Detect which cell encompasses the target text, then output its [X, Y] center coordinate. 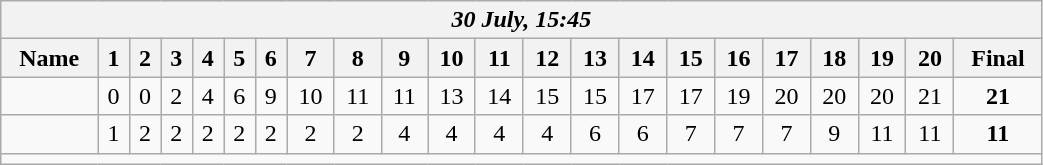
30 July, 15:45 [522, 20]
Final [998, 58]
Name [50, 58]
8 [358, 58]
5 [240, 58]
18 [834, 58]
16 [739, 58]
3 [176, 58]
12 [547, 58]
